Find where the given text appears and provide that cell's center as (x, y) coordinate. 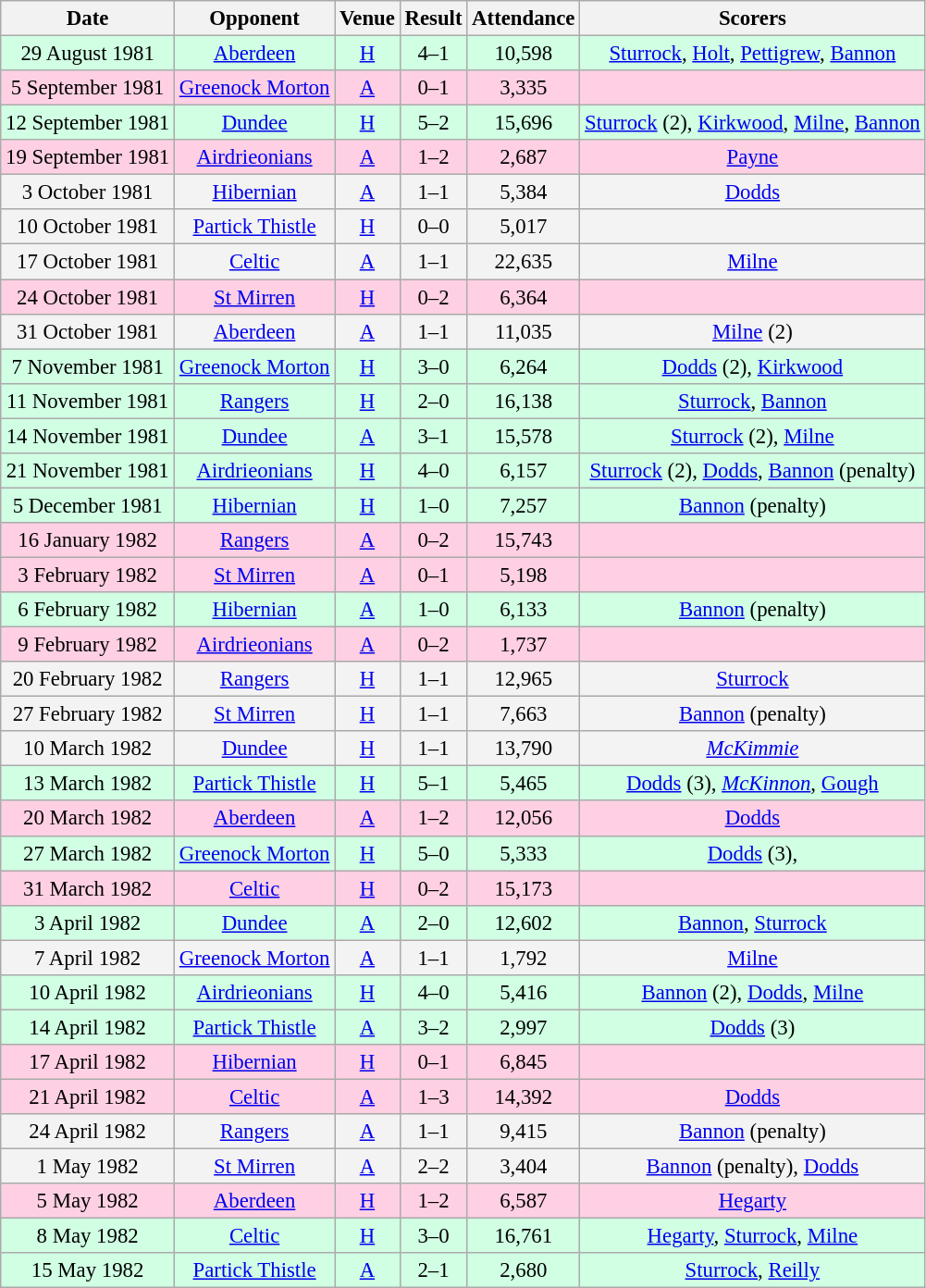
5–0 (433, 853)
6,587 (524, 1201)
3 October 1981 (88, 192)
12,965 (524, 679)
10 March 1982 (88, 749)
1 May 1982 (88, 1167)
17 April 1982 (88, 1062)
Result (433, 19)
Hegarty, Sturrock, Milne (753, 1236)
7 April 1982 (88, 958)
2–2 (433, 1167)
5,465 (524, 784)
McKimmie (753, 749)
15,696 (524, 123)
Sturrock (2), Dodds, Bannon (penalty) (753, 471)
5,333 (524, 853)
2,680 (524, 1270)
16 January 1982 (88, 540)
27 February 1982 (88, 714)
5,416 (524, 993)
31 October 1981 (88, 331)
Sturrock, Reilly (753, 1270)
22,635 (524, 262)
21 November 1981 (88, 471)
3 April 1982 (88, 923)
20 March 1982 (88, 819)
2,997 (524, 1027)
5 September 1981 (88, 88)
5,017 (524, 227)
1,737 (524, 645)
Sturrock (2), Milne (753, 436)
14 November 1981 (88, 436)
Bannon, Sturrock (753, 923)
27 March 1982 (88, 853)
Dodds (3) (753, 1027)
6,845 (524, 1062)
9,415 (524, 1132)
3 February 1982 (88, 575)
15 May 1982 (88, 1270)
6,157 (524, 471)
10 April 1982 (88, 993)
8 May 1982 (88, 1236)
5–2 (433, 123)
Bannon (penalty), Dodds (753, 1167)
3–1 (433, 436)
5 May 1982 (88, 1201)
15,173 (524, 888)
Opponent (255, 19)
19 September 1981 (88, 157)
Venue (368, 19)
5–1 (433, 784)
13 March 1982 (88, 784)
20 February 1982 (88, 679)
4–1 (433, 54)
12,056 (524, 819)
1,792 (524, 958)
11 November 1981 (88, 401)
12,602 (524, 923)
12 September 1981 (88, 123)
6,133 (524, 610)
9 February 1982 (88, 645)
0–0 (433, 227)
29 August 1981 (88, 54)
6 February 1982 (88, 610)
7 November 1981 (88, 366)
2–1 (433, 1270)
Milne (2) (753, 331)
21 April 1982 (88, 1096)
16,138 (524, 401)
15,743 (524, 540)
5,198 (524, 575)
Dodds (3), (753, 853)
31 March 1982 (88, 888)
Sturrock (2), Kirkwood, Milne, Bannon (753, 123)
10,598 (524, 54)
Dodds (3), McKinnon, Gough (753, 784)
13,790 (524, 749)
Sturrock, Bannon (753, 401)
7,257 (524, 505)
17 October 1981 (88, 262)
24 October 1981 (88, 297)
Scorers (753, 19)
10 October 1981 (88, 227)
Hegarty (753, 1201)
Dodds (2), Kirkwood (753, 366)
Payne (753, 157)
Attendance (524, 19)
Date (88, 19)
5 December 1981 (88, 505)
7,663 (524, 714)
3–2 (433, 1027)
Sturrock, Holt, Pettigrew, Bannon (753, 54)
15,578 (524, 436)
3,404 (524, 1167)
24 April 1982 (88, 1132)
Bannon (2), Dodds, Milne (753, 993)
1–3 (433, 1096)
5,384 (524, 192)
16,761 (524, 1236)
6,364 (524, 297)
11,035 (524, 331)
2,687 (524, 157)
14 April 1982 (88, 1027)
3,335 (524, 88)
14,392 (524, 1096)
Sturrock (753, 679)
6,264 (524, 366)
